Locate the cell with the specified text and output its [X, Y] center coordinate. 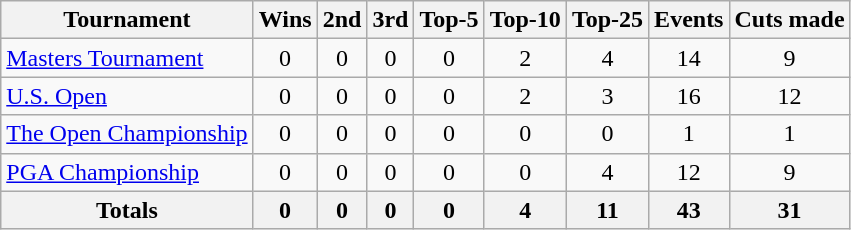
Top-10 [525, 20]
43 [689, 210]
Events [689, 20]
PGA Championship [127, 172]
2nd [342, 20]
The Open Championship [127, 134]
Masters Tournament [127, 58]
Wins [285, 20]
U.S. Open [127, 96]
11 [607, 210]
Top-5 [449, 20]
Top-25 [607, 20]
3 [607, 96]
14 [689, 58]
Totals [127, 210]
31 [790, 210]
16 [689, 96]
3rd [390, 20]
Cuts made [790, 20]
Tournament [127, 20]
